Detect which cell encompasses the target text, then output its (x, y) center coordinate. 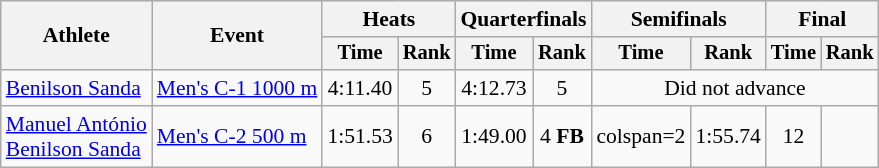
4:11.40 (360, 88)
Event (238, 36)
4 FB (562, 136)
1:49.00 (494, 136)
Men's C-1 1000 m (238, 88)
Benilson Sanda (76, 88)
Quarterfinals (523, 19)
Heats (388, 19)
Final (822, 19)
1:51.53 (360, 136)
4:12.73 (494, 88)
Athlete (76, 36)
1:55.74 (728, 136)
Men's C-2 500 m (238, 136)
6 (427, 136)
colspan=2 (640, 136)
12 (794, 136)
Did not advance (734, 88)
Manuel AntónioBenilson Sanda (76, 136)
Semifinals (678, 19)
